Return the [x, y] coordinate for the center point of the cell that contains the specified text.  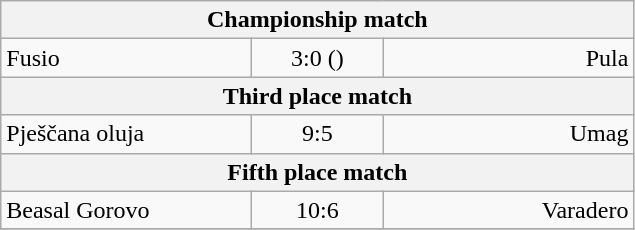
3:0 () [318, 58]
Pula [508, 58]
Beasal Gorovo [126, 210]
Umag [508, 134]
Pješčana oluja [126, 134]
9:5 [318, 134]
Fusio [126, 58]
Third place match [318, 96]
Varadero [508, 210]
Fifth place match [318, 172]
10:6 [318, 210]
Championship match [318, 20]
